Scan for the cell matching the given text and deliver its [x, y] coordinate at center. 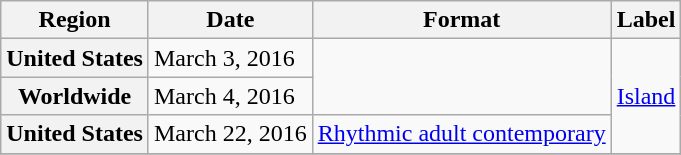
Date [230, 20]
Worldwide [75, 96]
March 22, 2016 [230, 134]
Format [462, 20]
Island [646, 96]
Rhythmic adult contemporary [462, 134]
March 4, 2016 [230, 96]
Label [646, 20]
Region [75, 20]
March 3, 2016 [230, 58]
